Determine the (x, y) coordinate at the center of the cell enclosing the given text.  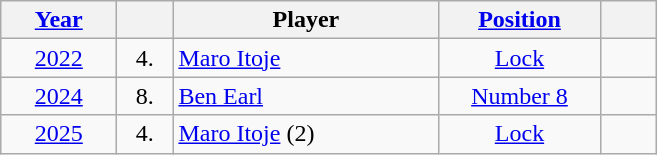
2025 (59, 134)
Position (520, 20)
Player (306, 20)
2022 (59, 58)
2024 (59, 96)
Number 8 (520, 96)
Year (59, 20)
8. (145, 96)
Maro Itoje (2) (306, 134)
Ben Earl (306, 96)
Maro Itoje (306, 58)
